Provide the (x, y) coordinate of the cell's center where the given text is located.  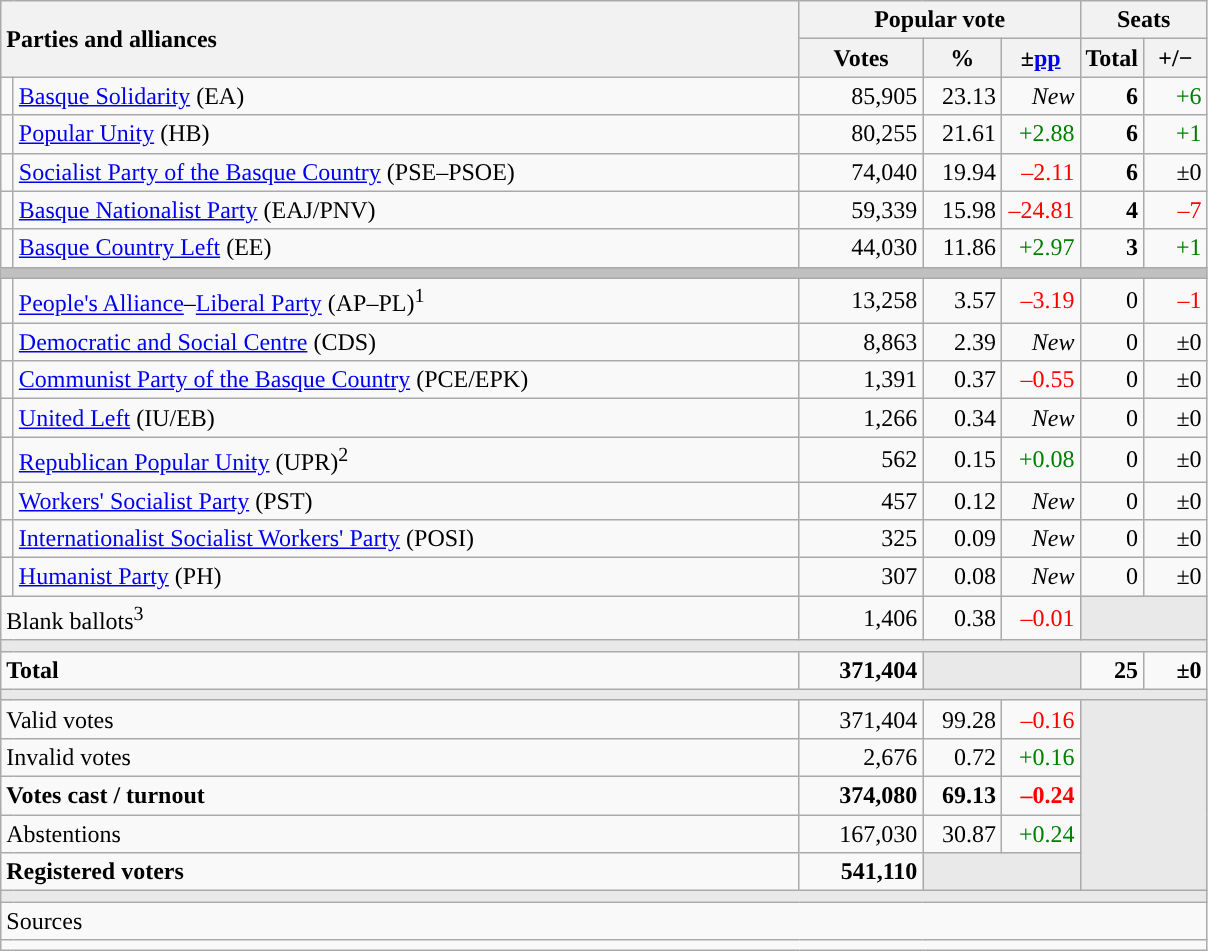
13,258 (861, 300)
25 (1112, 670)
United Left (IU/EB) (406, 418)
Blank ballots3 (400, 618)
–3.19 (1040, 300)
167,030 (861, 834)
–0.16 (1040, 719)
457 (861, 501)
59,339 (861, 210)
15.98 (962, 210)
99.28 (962, 719)
11.86 (962, 248)
69.13 (962, 796)
–0.01 (1040, 618)
±pp (1040, 58)
1,406 (861, 618)
0.72 (962, 758)
Valid votes (400, 719)
74,040 (861, 172)
Seats (1144, 20)
0.38 (962, 618)
Republican Popular Unity (UPR)2 (406, 460)
Internationalist Socialist Workers' Party (POSI) (406, 539)
+0.16 (1040, 758)
30.87 (962, 834)
Popular Unity (HB) (406, 134)
+6 (1176, 96)
–0.24 (1040, 796)
–0.55 (1040, 380)
Popular vote (940, 20)
Socialist Party of the Basque Country (PSE–PSOE) (406, 172)
–7 (1176, 210)
Workers' Socialist Party (PST) (406, 501)
0.15 (962, 460)
Invalid votes (400, 758)
8,863 (861, 342)
307 (861, 577)
21.61 (962, 134)
80,255 (861, 134)
% (962, 58)
Democratic and Social Centre (CDS) (406, 342)
+0.24 (1040, 834)
85,905 (861, 96)
325 (861, 539)
–1 (1176, 300)
Parties and alliances (400, 39)
374,080 (861, 796)
0.34 (962, 418)
Registered voters (400, 872)
Abstentions (400, 834)
+/− (1176, 58)
Votes (861, 58)
Basque Country Left (EE) (406, 248)
+2.97 (1040, 248)
–24.81 (1040, 210)
+0.08 (1040, 460)
1,266 (861, 418)
19.94 (962, 172)
Sources (604, 921)
Communist Party of the Basque Country (PCE/EPK) (406, 380)
Basque Nationalist Party (EAJ/PNV) (406, 210)
People's Alliance–Liberal Party (AP–PL)1 (406, 300)
1,391 (861, 380)
23.13 (962, 96)
2.39 (962, 342)
562 (861, 460)
541,110 (861, 872)
0.09 (962, 539)
4 (1112, 210)
+2.88 (1040, 134)
3.57 (962, 300)
Basque Solidarity (EA) (406, 96)
44,030 (861, 248)
2,676 (861, 758)
0.37 (962, 380)
0.08 (962, 577)
–2.11 (1040, 172)
0.12 (962, 501)
Humanist Party (PH) (406, 577)
3 (1112, 248)
Votes cast / turnout (400, 796)
